Return (x, y) of the center of cell containing provided text 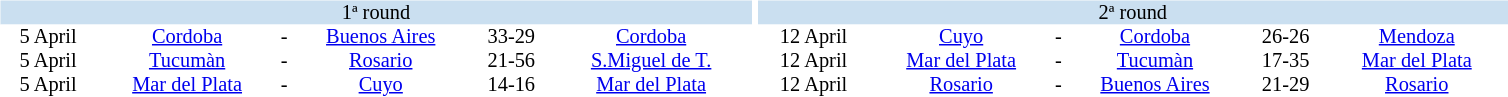
S.Miguel de T. (652, 60)
26-26 (1286, 36)
21-29 (1286, 84)
Mendoza (1416, 36)
14-16 (512, 84)
21-56 (512, 60)
1ª round (376, 12)
2ª round (1132, 12)
17-35 (1286, 60)
33-29 (512, 36)
